Return the [x, y] coordinate for the center point of the cell that contains the specified text.  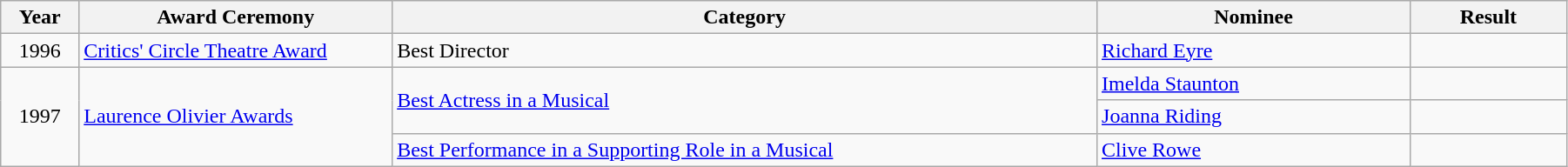
Richard Eyre [1254, 50]
Imelda Staunton [1254, 83]
Year [40, 17]
Award Ceremony [236, 17]
Nominee [1254, 17]
Result [1488, 17]
Best Performance in a Supporting Role in a Musical [745, 150]
1997 [40, 117]
Joanna Riding [1254, 117]
Category [745, 17]
Critics' Circle Theatre Award [236, 50]
Best Actress in a Musical [745, 100]
Clive Rowe [1254, 150]
Best Director [745, 50]
1996 [40, 50]
Laurence Olivier Awards [236, 117]
